Search for the cell housing the specified text and yield its [X, Y] center coordinate. 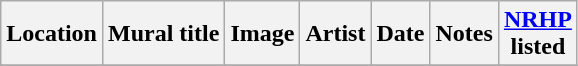
Location [52, 34]
Notes [464, 34]
NRHPlisted [538, 34]
Image [262, 34]
Artist [336, 34]
Date [400, 34]
Mural title [163, 34]
